Capture the cell that displays the provided text and extract its [x, y] central coordinate. 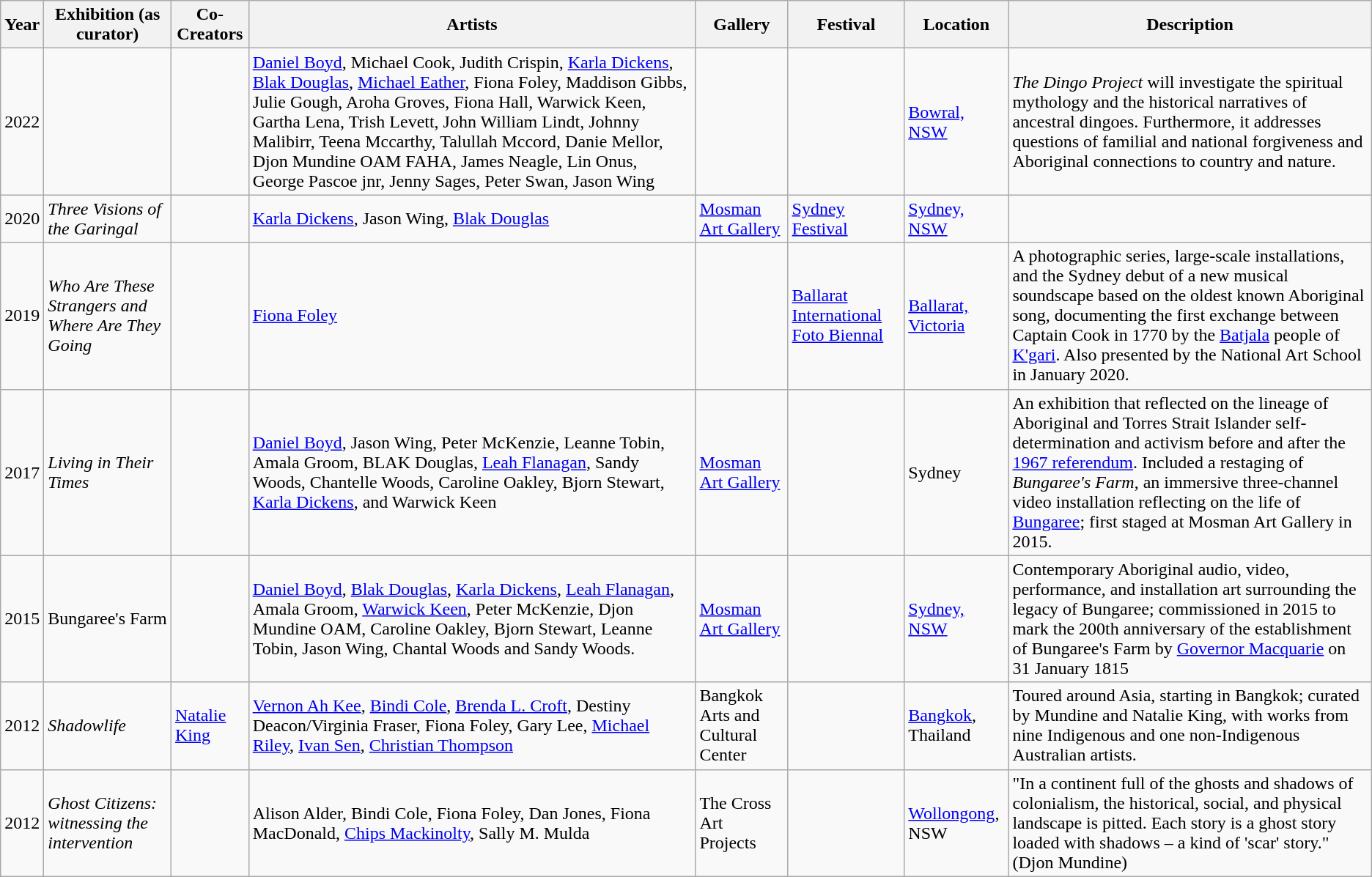
Three Visions of the Garingal [108, 218]
Bangkok, Thailand [956, 725]
Who Are These Strangers and Where Are They Going [108, 316]
Ballarat, Victoria [956, 316]
Bungaree's Farm [108, 618]
Living in Their Times [108, 472]
The Cross Art Projects [742, 823]
2017 [22, 472]
Vernon Ah Kee, Bindi Cole, Brenda L. Croft, Destiny Deacon/Virginia Fraser, Fiona Foley, Gary Lee, Michael Riley, Ivan Sen, Christian Thompson [472, 725]
Bowral, NSW [956, 122]
Gallery [742, 25]
Shadowlife [108, 725]
2020 [22, 218]
Sydney Festival [846, 218]
Karla Dickens, Jason Wing, Blak Douglas [472, 218]
Bangkok Arts and Cultural Center [742, 725]
Fiona Foley [472, 316]
Festival [846, 25]
Year [22, 25]
Sydney [956, 472]
Ghost Citizens: witnessing the intervention [108, 823]
2022 [22, 122]
2015 [22, 618]
Alison Alder, Bindi Cole, Fiona Foley, Dan Jones, Fiona MacDonald, Chips Mackinolty, Sally M. Mulda [472, 823]
Natalie King [210, 725]
2019 [22, 316]
Co-Creators [210, 25]
Location [956, 25]
Artists [472, 25]
Ballarat International Foto Biennal [846, 316]
Wollongong, NSW [956, 823]
Exhibition (as curator) [108, 25]
Description [1190, 25]
